Return [x, y] of the center of cell containing provided text 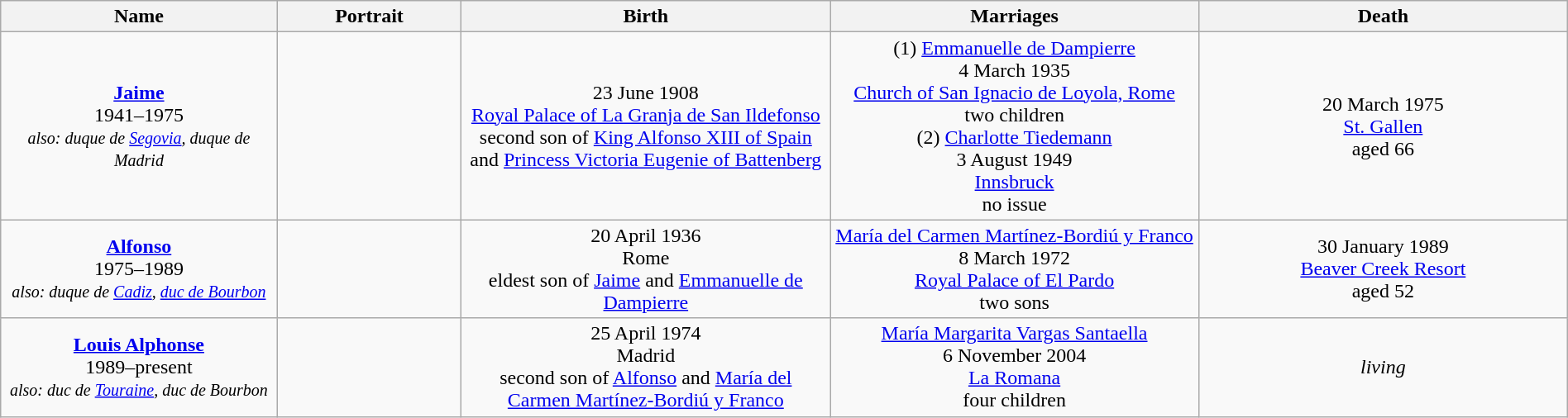
Jaime1941–1975also: duque de Segovia, duque de Madrid [139, 126]
Birth [646, 17]
Marriages [1015, 17]
(1) Emmanuelle de Dampierre 4 March 1935Church of San Ignacio de Loyola, Rometwo children(2) Charlotte Tiedemann3 August 1949Innsbruckno issue [1015, 126]
25 April 1974Madridsecond son of Alfonso and María del Carmen Martínez-Bordiú y Franco [646, 367]
23 June 1908Royal Palace of La Granja de San Ildefonsosecond son of King Alfonso XIII of Spain and Princess Victoria Eugenie of Battenberg [646, 126]
María del Carmen Martínez-Bordiú y Franco8 March 1972Royal Palace of El Pardotwo sons [1015, 269]
Name [139, 17]
Alfonso1975–1989also: duque de Cadiz, duc de Bourbon [139, 269]
20 March 1975St. Gallenaged 66 [1383, 126]
20 April 1936Romeeldest son of Jaime and Emmanuelle de Dampierre [646, 269]
living [1383, 367]
Death [1383, 17]
María Margarita Vargas Santaella6 November 2004La Romanafour children [1015, 367]
Portrait [369, 17]
30 January 1989Beaver Creek Resortaged 52 [1383, 269]
Louis Alphonse1989–presentalso: duc de Touraine, duc de Bourbon [139, 367]
